Output the [X, Y] coordinate of the center of the cell containing the given text.  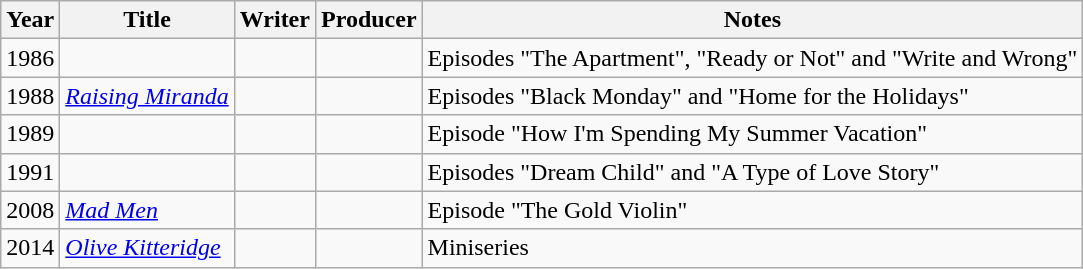
2014 [30, 248]
Olive Kitteridge [147, 248]
Episode "How I'm Spending My Summer Vacation" [752, 134]
1991 [30, 172]
Episode "The Gold Violin" [752, 210]
2008 [30, 210]
Writer [274, 20]
Episodes "The Apartment", "Ready or Not" and "Write and Wrong" [752, 58]
Mad Men [147, 210]
Episodes "Black Monday" and "Home for the Holidays" [752, 96]
Raising Miranda [147, 96]
Notes [752, 20]
Year [30, 20]
Producer [368, 20]
Miniseries [752, 248]
1986 [30, 58]
Title [147, 20]
Episodes "Dream Child" and "A Type of Love Story" [752, 172]
1988 [30, 96]
1989 [30, 134]
